Scan for the cell matching the given text and deliver its [X, Y] coordinate at center. 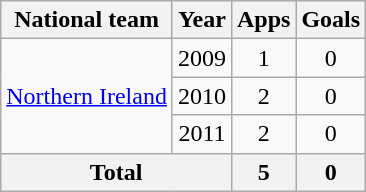
1 [263, 58]
Apps [263, 20]
5 [263, 172]
2009 [202, 58]
Year [202, 20]
Northern Ireland [87, 96]
Total [116, 172]
Goals [331, 20]
2011 [202, 134]
National team [87, 20]
2010 [202, 96]
